Extract the [x, y] coordinate from the center of the cell holding the provided text.  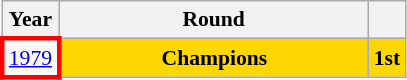
Round [214, 20]
Champions [214, 58]
1st [388, 58]
1979 [30, 58]
Year [30, 20]
